Extract the [X, Y] coordinate from the center of the cell holding the provided text.  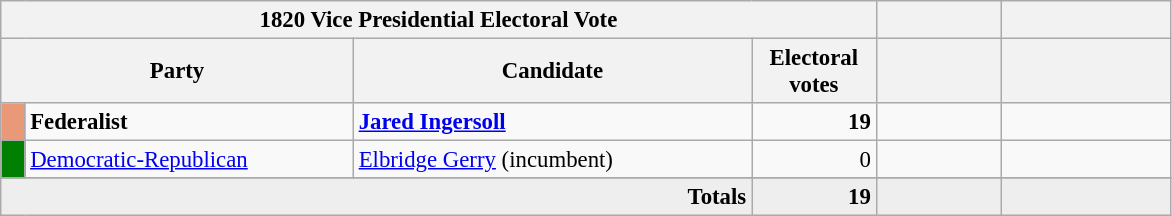
Elbridge Gerry (incumbent) [552, 160]
Jared Ingersoll [552, 122]
1820 Vice Presidential Electoral Vote [438, 20]
Candidate [552, 72]
Electoral votes [814, 72]
0 [814, 160]
Party [178, 72]
Totals [376, 197]
Democratic-Republican [189, 160]
Federalist [189, 122]
